Capture the cell that displays the provided text and extract its (x, y) central coordinate. 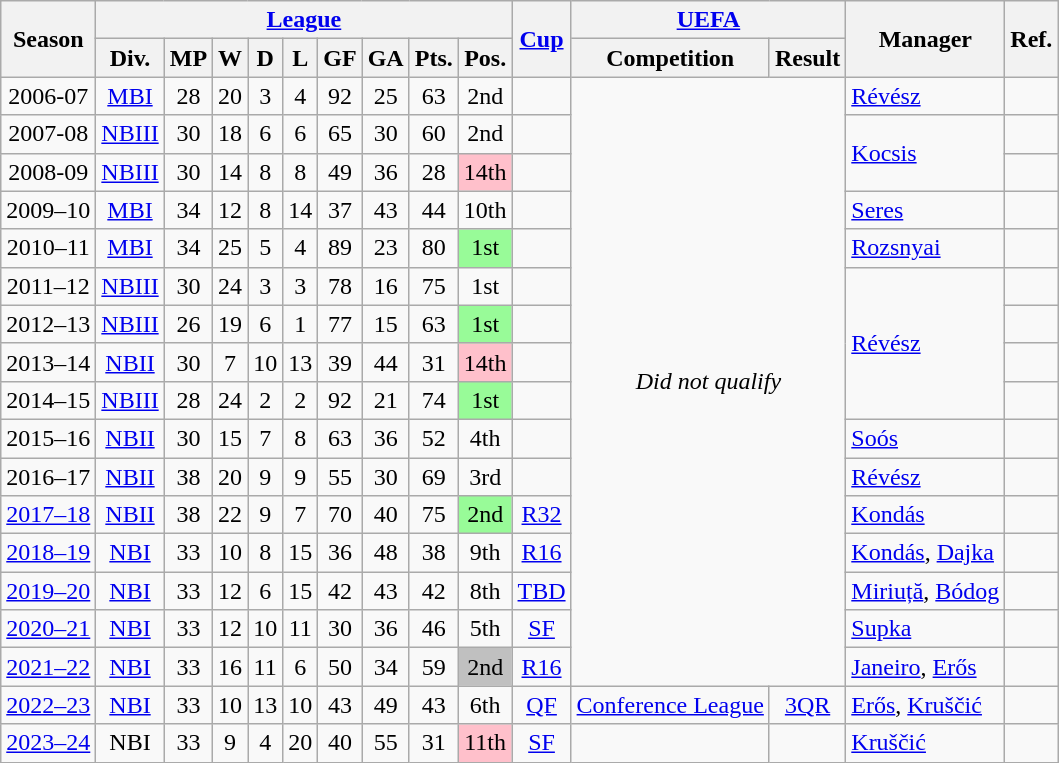
89 (340, 248)
69 (434, 477)
Soós (926, 438)
5th (485, 629)
Div. (130, 58)
MP (188, 58)
1 (300, 324)
Ref. (1032, 39)
5 (266, 248)
R32 (542, 515)
77 (340, 324)
2019–20 (48, 591)
11th (485, 743)
78 (340, 286)
2012–13 (48, 324)
70 (340, 515)
UEFA (708, 20)
8th (485, 591)
37 (340, 210)
D (266, 58)
74 (434, 400)
39 (340, 362)
26 (188, 324)
2022–23 (48, 705)
Cup (542, 39)
50 (340, 667)
2015–16 (48, 438)
10th (485, 210)
Kocsis (926, 153)
2016–17 (48, 477)
L (300, 58)
2006-07 (48, 96)
2021–22 (48, 667)
Erős, Kruščić (926, 705)
2018–19 (48, 553)
2014–15 (48, 400)
Conference League (670, 705)
Janeiro, Erős (926, 667)
80 (434, 248)
23 (386, 248)
2008-09 (48, 172)
Kondás (926, 515)
6th (485, 705)
9th (485, 553)
2009–10 (48, 210)
2020–21 (48, 629)
Season (48, 39)
Manager (926, 39)
59 (434, 667)
2013–14 (48, 362)
2010–11 (48, 248)
52 (434, 438)
60 (434, 134)
Did not qualify (708, 382)
2007-08 (48, 134)
22 (230, 515)
Pos. (485, 58)
Competition (670, 58)
Miriuță, Bódog (926, 591)
Kruščić (926, 743)
19 (230, 324)
QF (542, 705)
4th (485, 438)
3rd (485, 477)
2011–12 (48, 286)
Seres (926, 210)
2023–24 (48, 743)
Kondás, Dajka (926, 553)
GF (340, 58)
21 (386, 400)
Pts. (434, 58)
GA (386, 58)
Supka (926, 629)
46 (434, 629)
48 (386, 553)
2017–18 (48, 515)
TBD (542, 591)
3QR (807, 705)
W (230, 58)
18 (230, 134)
Result (807, 58)
League (304, 20)
65 (340, 134)
Rozsnyai (926, 248)
